Provide the [x, y] coordinate of the cell's center where the given text is located.  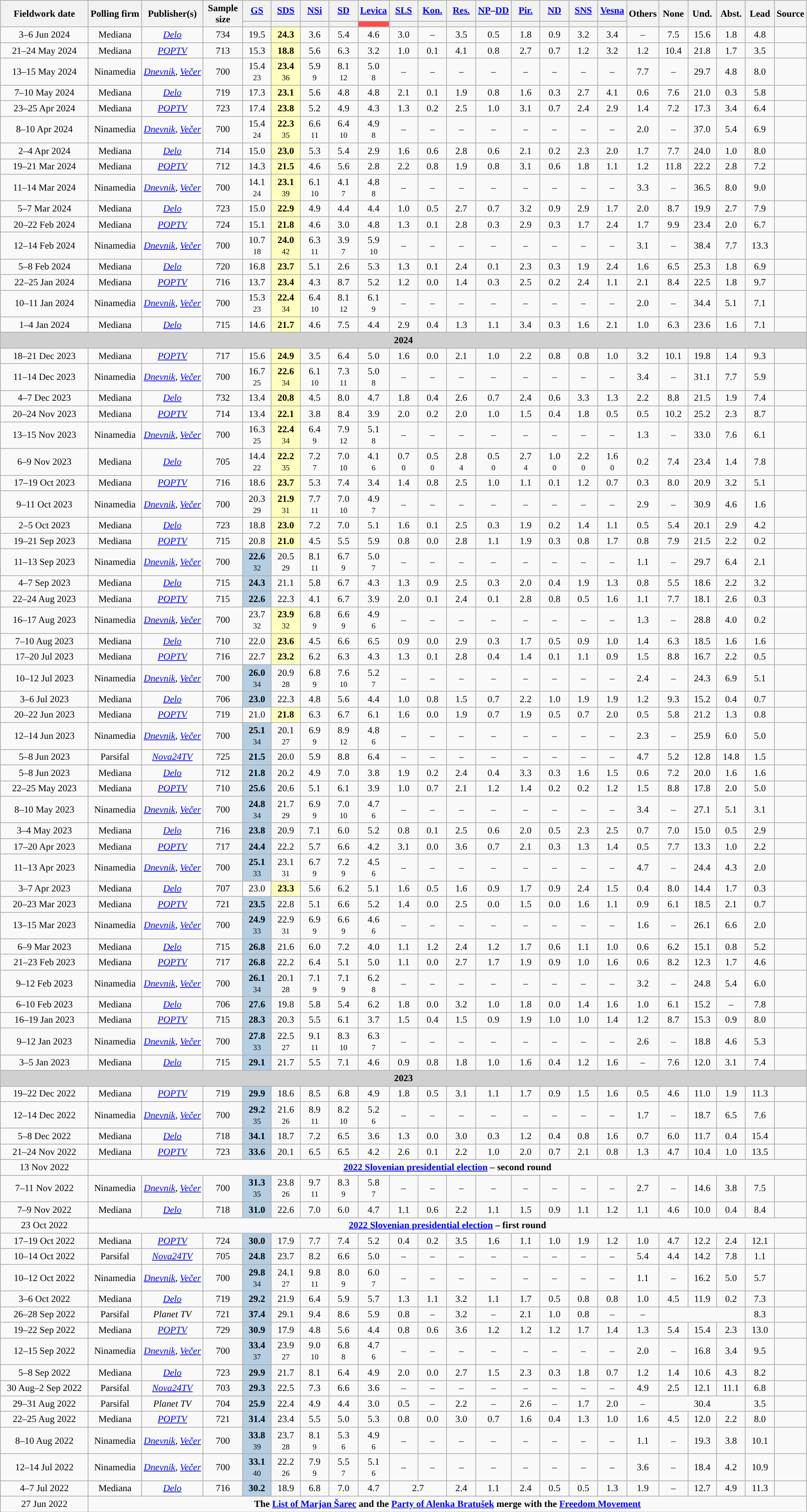
11.9 [702, 1299]
28.8 [702, 620]
10.718 [257, 245]
18.9 [286, 1488]
7.99 [315, 1467]
15.424 [257, 129]
20.928 [286, 678]
12.2 [702, 1241]
Others [643, 13]
7.27 [315, 461]
14.8 [731, 757]
29.834 [257, 1278]
6.49 [315, 435]
14.3 [257, 167]
2024 [404, 340]
8.6 [343, 1314]
31.4 [257, 1419]
21.9 [286, 1299]
NSi [315, 10]
22–24 Aug 2023 [45, 599]
22–25 Aug 2022 [45, 1419]
6.88 [343, 1351]
21–24 Nov 2022 [45, 1152]
Und. [702, 13]
Sample size [223, 13]
4.17 [343, 187]
22.7 [257, 657]
37.0 [702, 129]
33.839 [257, 1441]
14.124 [257, 187]
2–5 Oct 2023 [45, 525]
Source [791, 13]
NP–DD [493, 10]
8–10 May 2023 [45, 809]
5–8 Feb 2024 [45, 267]
17–20 Apr 2023 [45, 846]
13.7 [257, 282]
20.329 [257, 504]
10–14 Oct 2022 [45, 1256]
17–19 Oct 2023 [45, 483]
24.042 [286, 245]
8.3 [760, 1314]
16.7 [702, 657]
17–20 Jul 2023 [45, 657]
9.111 [315, 1041]
21–24 May 2024 [45, 51]
6.37 [373, 1041]
4.88 [373, 187]
22.8 [286, 904]
30.2 [257, 1488]
SNS [583, 10]
20–22 Jun 2023 [45, 715]
13–15 Mar 2023 [45, 925]
26–28 Sep 2022 [45, 1314]
9.5 [760, 1351]
29–31 Aug 2022 [45, 1403]
29.2 [257, 1299]
10–12 Jul 2023 [45, 678]
31.1 [702, 377]
7.610 [343, 678]
8.310 [343, 1041]
33.6 [257, 1152]
22–25 May 2023 [45, 788]
22.632 [257, 562]
12–14 Jun 2023 [45, 736]
7.29 [343, 867]
12.7 [702, 1488]
26.134 [257, 983]
11.1 [731, 1388]
19.5 [257, 35]
GS [257, 10]
21.626 [286, 1115]
7.912 [343, 435]
2.84 [461, 461]
5.18 [373, 435]
23.3 [286, 889]
6–10 Feb 2023 [45, 1005]
5–7 Mar 2024 [45, 209]
704 [223, 1403]
713 [223, 51]
1.60 [612, 461]
3.7 [373, 1020]
The List of Marjan Šarec and the Party of Alenka Bratušek merge with the Freedom Movement [447, 1504]
22.235 [286, 461]
9.9 [673, 224]
5.16 [373, 1467]
24.9 [286, 356]
4.97 [373, 504]
16.725 [257, 377]
11–14 Dec 2023 [45, 377]
18.1 [702, 599]
27.6 [257, 1005]
25.2 [702, 414]
22.527 [286, 1041]
14.422 [257, 461]
8.210 [343, 1115]
6.19 [373, 303]
5.910 [373, 245]
13–15 Nov 2023 [45, 435]
23.139 [286, 187]
16.325 [257, 435]
Vesna [612, 10]
17–19 Oct 2022 [45, 1241]
23.1 [286, 93]
8–10 Apr 2024 [45, 129]
4.66 [373, 925]
10.2 [673, 414]
30.4 [702, 1403]
21.1 [286, 583]
5.99 [315, 71]
27.833 [257, 1041]
33.140 [257, 1467]
8.111 [315, 562]
9–12 Feb 2023 [45, 983]
36.5 [702, 187]
24.0 [702, 151]
6.28 [373, 983]
Publisher(s) [173, 13]
23.436 [286, 71]
20.127 [286, 736]
23.131 [286, 867]
24.933 [257, 925]
Polling firm [115, 13]
0.70 [404, 461]
703 [223, 1388]
3–5 Jan 2023 [45, 1063]
23.732 [257, 620]
10.6 [702, 1372]
5–8 Dec 2022 [45, 1136]
16–17 Aug 2023 [45, 620]
2–4 Apr 2024 [45, 151]
29.235 [257, 1115]
Res. [461, 10]
8.39 [343, 1188]
20.529 [286, 562]
22.0 [257, 641]
7–11 Nov 2022 [45, 1188]
732 [223, 398]
22.1 [286, 414]
16–19 Jan 2023 [45, 1020]
23.932 [286, 620]
20.3 [286, 1020]
720 [223, 267]
2022 Slovenian presidential election – first round [447, 1225]
25.6 [257, 788]
8.911 [315, 1115]
9.811 [315, 1278]
22.931 [286, 925]
7–10 Aug 2023 [45, 641]
13–15 May 2024 [45, 71]
8.09 [343, 1278]
22.9 [286, 209]
725 [223, 757]
34.1 [257, 1136]
5.87 [373, 1188]
13.5 [760, 1152]
20.2 [286, 773]
8.912 [343, 736]
19–21 Mar 2024 [45, 167]
29.3 [257, 1388]
17.4 [257, 109]
31.335 [257, 1188]
18–21 Dec 2023 [45, 356]
23 Oct 2022 [45, 1225]
25.3 [702, 267]
3–4 May 2023 [45, 831]
11.7 [702, 1136]
10–11 Jan 2024 [45, 303]
20–24 Nov 2023 [45, 414]
19–21 Sep 2023 [45, 541]
26.1 [702, 925]
9–11 Oct 2023 [45, 504]
26.034 [257, 678]
19–22 Dec 2022 [45, 1094]
31.0 [257, 1210]
11.8 [673, 167]
7.711 [315, 504]
3–7 Apr 2023 [45, 889]
27 Jun 2022 [45, 1504]
1–4 Jan 2024 [45, 325]
22.634 [286, 377]
11–13 Apr 2023 [45, 867]
21.729 [286, 809]
12–14 Dec 2022 [45, 1115]
19.9 [702, 209]
38.4 [702, 245]
21–23 Feb 2023 [45, 962]
6.611 [315, 129]
12–15 Sep 2022 [45, 1351]
4–7 Dec 2023 [45, 398]
13 Nov 2022 [45, 1167]
ND [555, 10]
22.226 [286, 1467]
8–10 Aug 2022 [45, 1441]
33.437 [257, 1351]
8.1 [315, 1372]
Abst. [731, 13]
24.834 [257, 809]
4–7 Sep 2023 [45, 583]
25.134 [257, 736]
27.1 [702, 809]
4.16 [373, 461]
12–14 Feb 2024 [45, 245]
6–9 Mar 2023 [45, 947]
30 Aug–2 Sep 2022 [45, 1388]
37.4 [257, 1314]
3.97 [343, 245]
21.6 [286, 947]
20.6 [286, 788]
2.74 [526, 461]
23.728 [286, 1441]
23.927 [286, 1351]
10.0 [702, 1210]
5.26 [373, 1115]
25.133 [257, 867]
4.86 [373, 736]
22.4 [286, 1403]
Pir. [526, 10]
23.826 [286, 1188]
6.07 [373, 1278]
10–12 Oct 2022 [45, 1278]
4.98 [373, 129]
5.07 [373, 562]
14.2 [702, 1256]
16.2 [702, 1278]
2023 [404, 1078]
6.311 [315, 245]
21.2 [702, 715]
15.323 [257, 303]
9.7 [760, 282]
2.20 [583, 461]
5.27 [373, 678]
707 [223, 889]
9.711 [315, 1188]
1.00 [555, 461]
23.2 [286, 657]
3–6 Jul 2023 [45, 699]
11–14 Mar 2024 [45, 187]
SD [343, 10]
15.423 [257, 71]
22–25 Jan 2024 [45, 282]
12.3 [702, 962]
9.010 [315, 1351]
18.4 [702, 1467]
22.335 [286, 129]
None [673, 13]
11.0 [702, 1094]
Levica [373, 10]
19–22 Sep 2022 [45, 1330]
SDS [286, 10]
30.0 [257, 1241]
23.5 [257, 904]
8.19 [315, 1441]
3–6 Jun 2024 [45, 35]
7–9 Nov 2022 [45, 1210]
20–23 Mar 2023 [45, 904]
11–13 Sep 2023 [45, 562]
12.8 [702, 757]
17.8 [702, 788]
SLS [404, 10]
9–12 Jan 2023 [45, 1041]
729 [223, 1330]
734 [223, 35]
20.128 [286, 983]
2022 Slovenian presidential election – second round [447, 1167]
9.0 [760, 187]
6–9 Nov 2023 [45, 461]
12–14 Jul 2022 [45, 1467]
21.931 [286, 504]
7.311 [343, 377]
28.3 [257, 1020]
Lead [760, 13]
4.56 [373, 867]
33.0 [702, 435]
8.5 [315, 1094]
34.4 [702, 303]
Kon. [433, 10]
10.9 [760, 1467]
14.4 [702, 889]
13.0 [760, 1330]
5.36 [343, 1441]
7–10 May 2024 [45, 93]
19.3 [702, 1441]
24.127 [286, 1278]
5–8 Sep 2022 [45, 1372]
5.57 [343, 1467]
4–7 Jul 2022 [45, 1488]
20–22 Feb 2024 [45, 224]
3–6 Oct 2022 [45, 1299]
Fieldwork date [45, 13]
23–25 Apr 2024 [45, 109]
9.4 [315, 1314]
